Scan for the cell matching the given text and deliver its (x, y) coordinate at center. 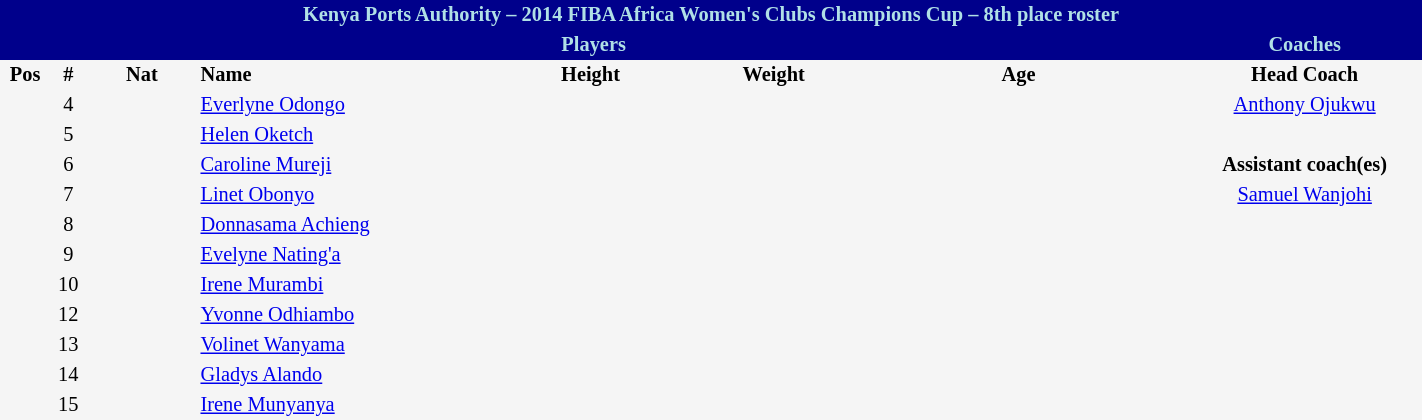
Assistant coach(es) (1304, 165)
Coaches (1304, 45)
Nat (142, 75)
Donnasama Achieng (340, 225)
Height (591, 75)
Evelyne Nating'a (340, 255)
4 (68, 105)
Samuel Wanjohi (1304, 195)
Players (594, 45)
Volinet Wanyama (340, 345)
Everlyne Odongo (340, 105)
Weight (774, 75)
5 (68, 135)
Anthony Ojukwu (1304, 105)
7 (68, 195)
Helen Oketch (340, 135)
Yvonne Odhiambo (340, 315)
12 (68, 315)
Name (340, 75)
13 (68, 345)
# (68, 75)
Head Coach (1304, 75)
Gladys Alando (340, 375)
Age (1019, 75)
Kenya Ports Authority – 2014 FIBA Africa Women's Clubs Champions Cup – 8th place roster (711, 15)
15 (68, 405)
14 (68, 375)
Irene Murambi (340, 285)
9 (68, 255)
10 (68, 285)
Caroline Mureji (340, 165)
Pos (25, 75)
8 (68, 225)
6 (68, 165)
Irene Munyanya (340, 405)
Linet Obonyo (340, 195)
